Output the [x, y] coordinate of the center of the cell containing the given text.  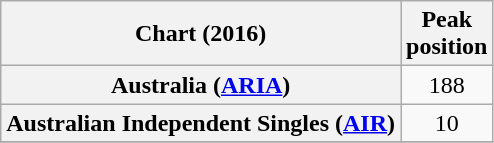
188 [447, 85]
Australian Independent Singles (AIR) [201, 123]
Australia (ARIA) [201, 85]
10 [447, 123]
Chart (2016) [201, 34]
Peakposition [447, 34]
